Identify which cell holds the provided text, then report its [x, y] central coordinate. 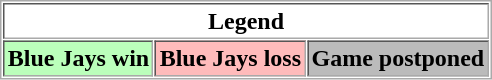
Blue Jays win [78, 58]
Game postponed [398, 58]
Legend [246, 21]
Blue Jays loss [230, 58]
